For the text-containing cell, return its midpoint in [x, y] coordinate format. 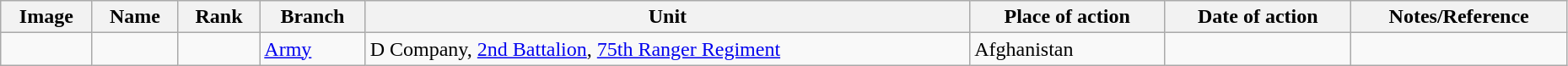
Unit [667, 17]
Date of action [1258, 17]
Afghanistan [1068, 49]
Image [46, 17]
Army [312, 49]
Name [135, 17]
Branch [312, 17]
Rank [219, 17]
Notes/Reference [1459, 17]
Place of action [1068, 17]
D Company, 2nd Battalion, 75th Ranger Regiment [667, 49]
